Return [X, Y] of the center of cell containing provided text 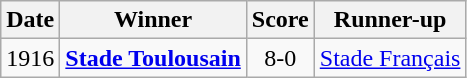
Runner-up [390, 20]
Score [280, 20]
Stade Français [390, 58]
8-0 [280, 58]
Winner [153, 20]
Date [30, 20]
1916 [30, 58]
Stade Toulousain [153, 58]
